Scan for the cell matching the given text and deliver its (X, Y) coordinate at center. 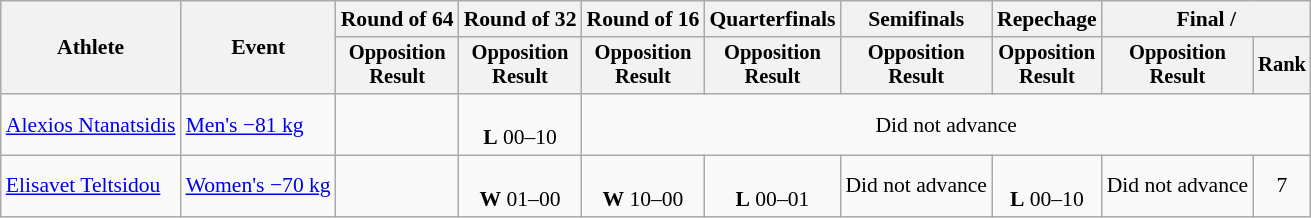
Quarterfinals (772, 19)
Women's −70 kg (258, 186)
Men's −81 kg (258, 124)
Final / (1206, 19)
Rank (1282, 66)
Athlete (91, 48)
7 (1282, 186)
Elisavet Teltsidou (91, 186)
W 01–00 (520, 186)
L 00–01 (772, 186)
Event (258, 48)
Semifinals (916, 19)
Round of 32 (520, 19)
Repechage (1047, 19)
W 10–00 (642, 186)
Round of 64 (398, 19)
Alexios Ntanatsidis (91, 124)
Round of 16 (642, 19)
